Pinpoint the cell where the given text exists, returning its (X, Y) midpoint coordinate. 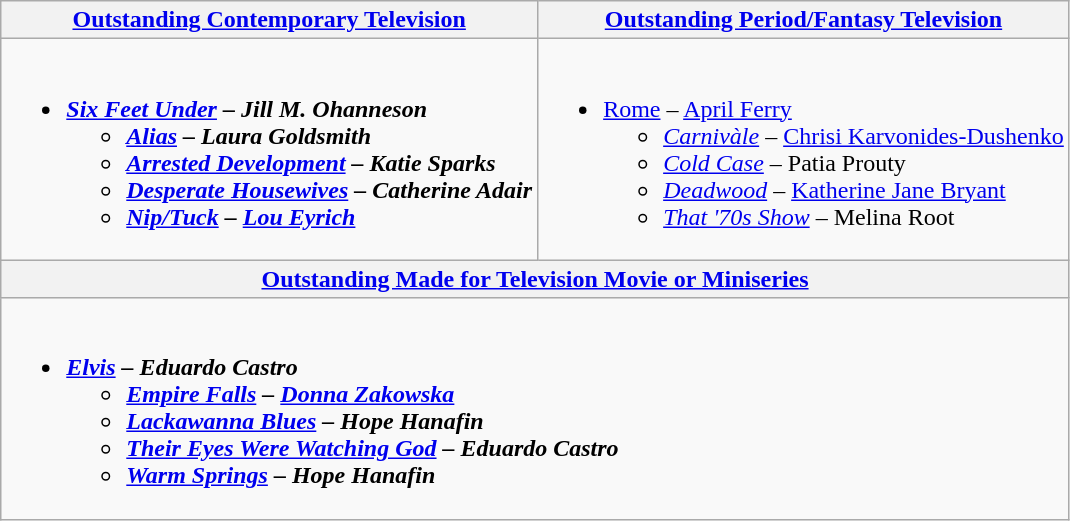
Outstanding Contemporary Television (270, 20)
Rome – April FerryCarnivàle – Chrisi Karvonides-DushenkoCold Case – Patia ProutyDeadwood – Katherine Jane BryantThat '70s Show – Melina Root (804, 150)
Outstanding Period/Fantasy Television (804, 20)
Outstanding Made for Television Movie or Miniseries (536, 279)
